Return the (x, y) coordinate for the center point of the cell that contains the specified text.  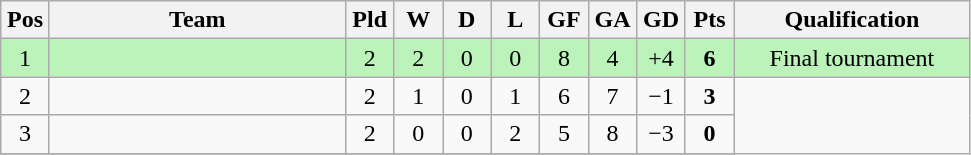
−3 (662, 134)
Pos (26, 20)
Pld (370, 20)
GF (564, 20)
Pts (710, 20)
GA (612, 20)
−1 (662, 96)
5 (564, 134)
+4 (662, 58)
D (466, 20)
4 (612, 58)
W (418, 20)
L (516, 20)
7 (612, 96)
GD (662, 20)
Qualification (852, 20)
Final tournament (852, 58)
Team (197, 20)
